Scan for the cell matching the given text and deliver its [x, y] coordinate at center. 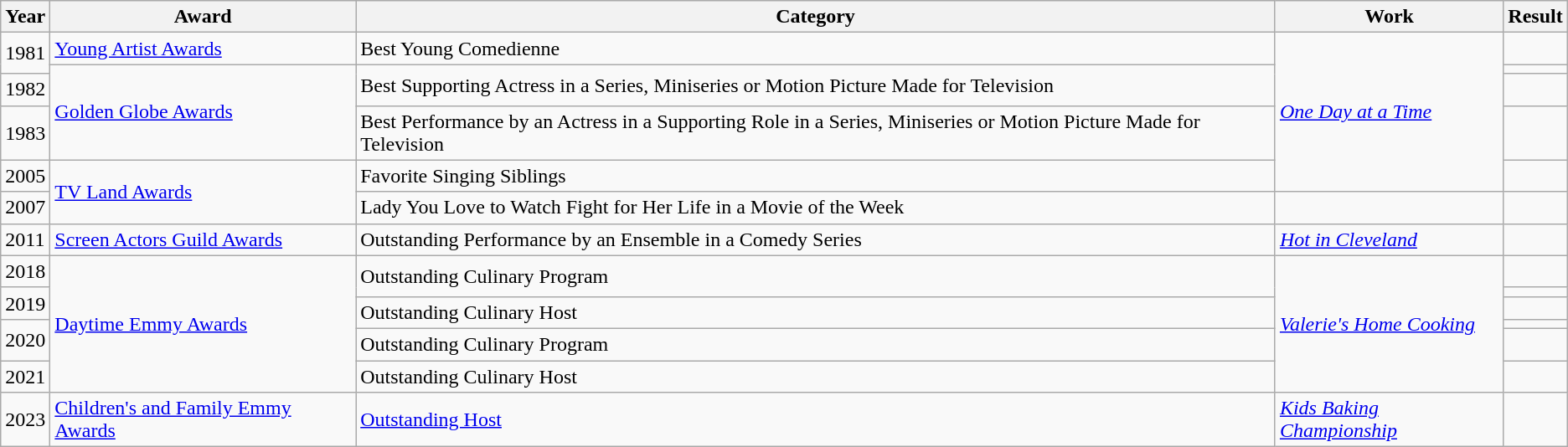
1982 [25, 90]
Valerie's Home Cooking [1389, 323]
2007 [25, 208]
TV Land Awards [203, 192]
Best Supporting Actress in a Series, Miniseries or Motion Picture Made for Television [816, 85]
Kids Baking Championship [1389, 420]
Lady You Love to Watch Fight for Her Life in a Movie of the Week [816, 208]
Young Artist Awards [203, 49]
1983 [25, 132]
Work [1389, 17]
Best Young Comedienne [816, 49]
Year [25, 17]
Best Performance by an Actress in a Supporting Role in a Series, Miniseries or Motion Picture Made for Television [816, 132]
Outstanding Performance by an Ensemble in a Comedy Series [816, 239]
2018 [25, 271]
Favorite Singing Siblings [816, 176]
Result [1535, 17]
2019 [25, 303]
2020 [25, 340]
Outstanding Host [816, 420]
2005 [25, 176]
2021 [25, 376]
2023 [25, 420]
Screen Actors Guild Awards [203, 239]
Category [816, 17]
2011 [25, 239]
One Day at a Time [1389, 112]
Award [203, 17]
Golden Globe Awards [203, 112]
Children's and Family Emmy Awards [203, 420]
Hot in Cleveland [1389, 239]
1981 [25, 54]
Daytime Emmy Awards [203, 323]
